Return the [X, Y] coordinate for the center point of the cell that contains the specified text.  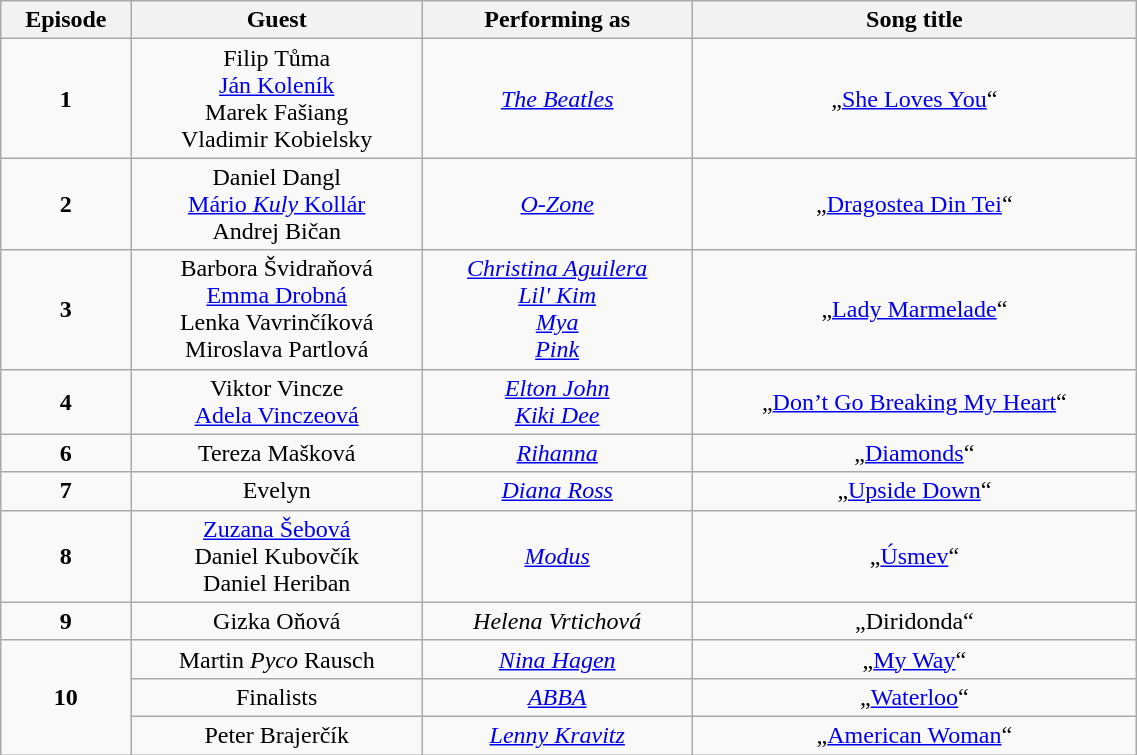
Martin Pyco Rausch [277, 659]
„Úsmev“ [914, 556]
Christina AguileraLil' KimMyaPink [556, 310]
„Don’t Go Breaking My Heart“ [914, 402]
Helena Vrtichová [556, 621]
Nina Hagen [556, 659]
2 [66, 204]
6 [66, 453]
„Lady Marmelade“ [914, 310]
Viktor VinczeAdela Vinczeová [277, 402]
Song title [914, 20]
8 [66, 556]
Finalists [277, 697]
Guest [277, 20]
Barbora ŠvidraňováEmma DrobnáLenka VavrinčíkováMiroslava Partlová [277, 310]
Evelyn [277, 491]
Performing as [556, 20]
9 [66, 621]
Zuzana ŠebováDaniel KubovčíkDaniel Heriban [277, 556]
Episode [66, 20]
„Upside Down“ [914, 491]
„American Woman“ [914, 735]
10 [66, 697]
Rihanna [556, 453]
Elton JohnKiki Dee [556, 402]
Daniel DanglMário Kuly KollárAndrej Bičan [277, 204]
Peter Brajerčík [277, 735]
„Waterloo“ [914, 697]
ABBA [556, 697]
Filip TůmaJán KoleníkMarek FašiangVladimir Kobielsky [277, 98]
„She Loves You“ [914, 98]
Gizka Oňová [277, 621]
Modus [556, 556]
„My Way“ [914, 659]
3 [66, 310]
The Beatles [556, 98]
Tereza Mašková [277, 453]
7 [66, 491]
Lenny Kravitz [556, 735]
„Diridonda“ [914, 621]
O-Zone [556, 204]
„Diamonds“ [914, 453]
1 [66, 98]
Diana Ross [556, 491]
„Dragostea Din Tei“ [914, 204]
4 [66, 402]
